Output the [x, y] coordinate of the center of the cell containing the given text.  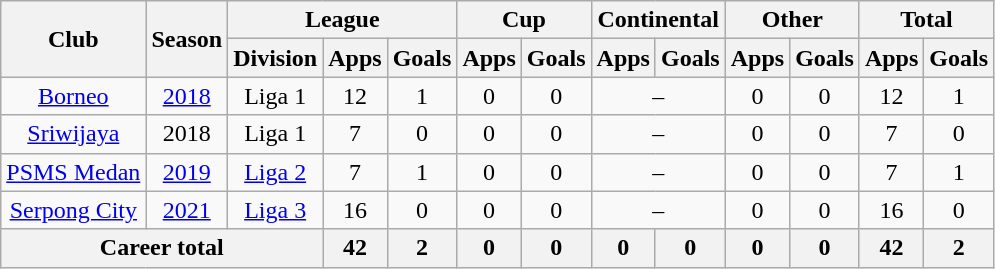
PSMS Medan [74, 172]
Sriwijaya [74, 134]
Continental [658, 20]
Liga 2 [276, 172]
2021 [187, 210]
Career total [162, 248]
Serpong City [74, 210]
Cup [524, 20]
Borneo [74, 96]
Total [926, 20]
2019 [187, 172]
Club [74, 39]
Liga 3 [276, 210]
Division [276, 58]
League [342, 20]
Other [792, 20]
Season [187, 39]
